Provide the [X, Y] coordinate of the cell's center where the given text is located.  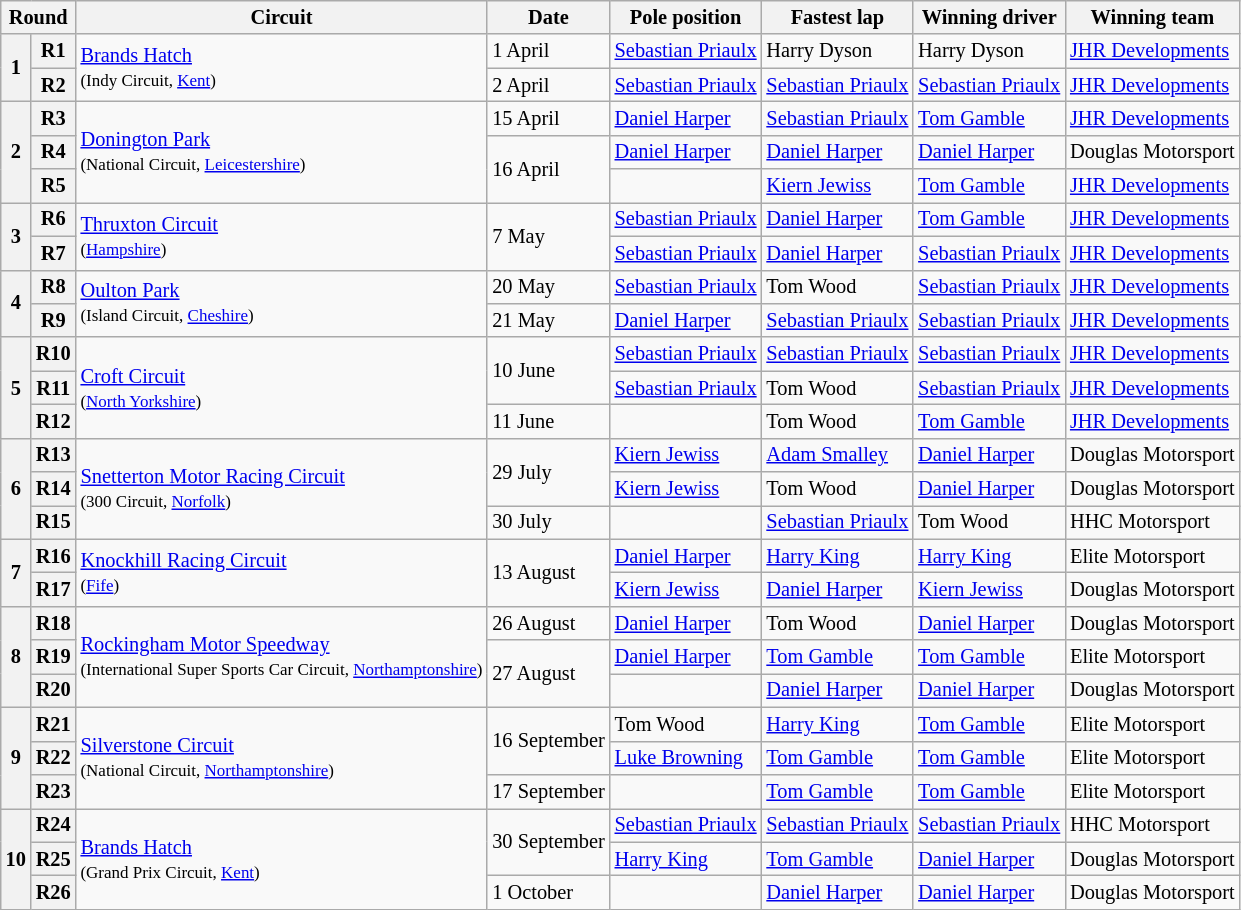
7 May [548, 236]
R23 [54, 791]
R1 [54, 51]
R13 [54, 455]
Donington Park(National Circuit, Leicestershire) [282, 152]
R19 [54, 657]
R6 [54, 219]
16 September [548, 740]
Croft Circuit(North Yorkshire) [282, 388]
5 [16, 388]
16 April [548, 168]
1 April [548, 51]
Brands Hatch(Indy Circuit, Kent) [282, 68]
1 October [548, 892]
R11 [54, 388]
R12 [54, 421]
R5 [54, 186]
11 June [548, 421]
Fastest lap [837, 17]
2 April [548, 85]
R7 [54, 253]
R8 [54, 287]
17 September [548, 791]
13 August [548, 572]
21 May [548, 320]
15 April [548, 118]
R21 [54, 724]
R14 [54, 489]
Luke Browning [686, 758]
R16 [54, 556]
4 [16, 304]
Silverstone Circuit(National Circuit, Northamptonshire) [282, 758]
R2 [54, 85]
R20 [54, 690]
26 August [548, 623]
R4 [54, 152]
3 [16, 236]
Thruxton Circuit(Hampshire) [282, 236]
6 [16, 488]
29 July [548, 472]
Rockingham Motor Speedway(International Super Sports Car Circuit, Northamptonshire) [282, 656]
Winning driver [989, 17]
Brands Hatch(Grand Prix Circuit, Kent) [282, 858]
10 June [548, 370]
Winning team [1152, 17]
R10 [54, 354]
9 [16, 758]
Knockhill Racing Circuit(Fife) [282, 572]
R24 [54, 825]
R15 [54, 522]
30 September [548, 842]
30 July [548, 522]
7 [16, 572]
Adam Smalley [837, 455]
2 [16, 152]
R26 [54, 892]
R9 [54, 320]
R17 [54, 589]
Date [548, 17]
Snetterton Motor Racing Circuit(300 Circuit, Norfolk) [282, 488]
R18 [54, 623]
8 [16, 656]
27 August [548, 674]
1 [16, 68]
20 May [548, 287]
Circuit [282, 17]
R3 [54, 118]
Oulton Park(Island Circuit, Cheshire) [282, 304]
Round [38, 17]
R25 [54, 859]
Pole position [686, 17]
R22 [54, 758]
10 [16, 858]
